Return (x, y) of the center of cell containing provided text 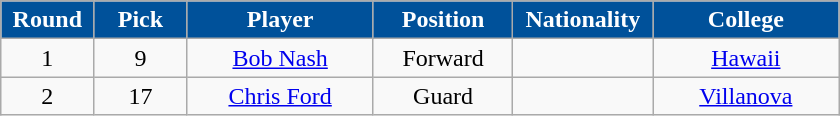
Hawaii (746, 58)
Chris Ford (280, 96)
Nationality (583, 20)
Forward (443, 58)
Round (48, 20)
Position (443, 20)
17 (140, 96)
2 (48, 96)
Player (280, 20)
Bob Nash (280, 58)
9 (140, 58)
Pick (140, 20)
Guard (443, 96)
Villanova (746, 96)
1 (48, 58)
College (746, 20)
